For the text-containing cell, return its midpoint in [x, y] coordinate format. 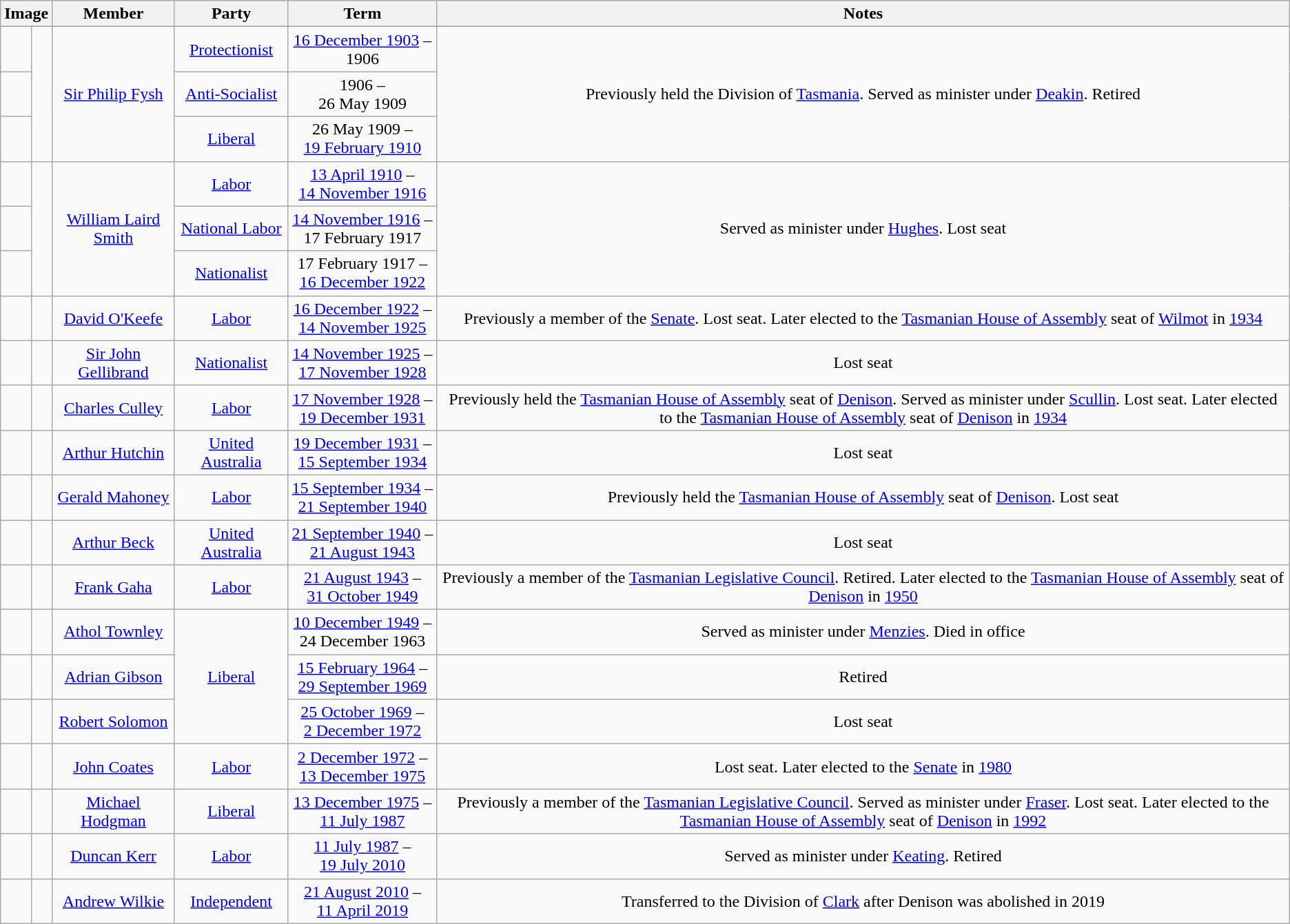
Notes [863, 14]
2 December 1972 –13 December 1975 [362, 766]
Served as minister under Keating. Retired [863, 856]
1906 –26 May 1909 [362, 94]
10 December 1949 –24 December 1963 [362, 633]
Member [113, 14]
21 August 2010 –11 April 2019 [362, 901]
Duncan Kerr [113, 856]
David O'Keefe [113, 318]
11 July 1987 –19 July 2010 [362, 856]
Frank Gaha [113, 587]
13 April 1910 –14 November 1916 [362, 183]
Party [232, 14]
25 October 1969 –2 December 1972 [362, 722]
Previously a member of the Senate. Lost seat. Later elected to the Tasmanian House of Assembly seat of Wilmot in 1934 [863, 318]
Protectionist [232, 50]
Previously a member of the Tasmanian Legislative Council. Retired. Later elected to the Tasmanian House of Assembly seat of Denison in 1950 [863, 587]
Charles Culley [113, 408]
Anti-Socialist [232, 94]
Michael Hodgman [113, 812]
17 November 1928 –19 December 1931 [362, 408]
Adrian Gibson [113, 677]
15 February 1964 –29 September 1969 [362, 677]
21 September 1940 –21 August 1943 [362, 542]
William Laird Smith [113, 229]
Term [362, 14]
Transferred to the Division of Clark after Denison was abolished in 2019 [863, 901]
Served as minister under Menzies. Died in office [863, 633]
Athol Townley [113, 633]
Gerald Mahoney [113, 497]
13 December 1975 –11 July 1987 [362, 812]
14 November 1916 –17 February 1917 [362, 229]
Retired [863, 677]
26 May 1909 –19 February 1910 [362, 139]
Andrew Wilkie [113, 901]
Lost seat. Later elected to the Senate in 1980 [863, 766]
Previously held the Division of Tasmania. Served as minister under Deakin. Retired [863, 94]
Sir Philip Fysh [113, 94]
Arthur Hutchin [113, 452]
16 December 1922 –14 November 1925 [362, 318]
19 December 1931 –15 September 1934 [362, 452]
15 September 1934 –21 September 1940 [362, 497]
Image [26, 14]
14 November 1925 –17 November 1928 [362, 362]
John Coates [113, 766]
17 February 1917 –16 December 1922 [362, 273]
National Labor [232, 229]
16 December 1903 –1906 [362, 50]
Robert Solomon [113, 722]
Independent [232, 901]
Arthur Beck [113, 542]
Previously held the Tasmanian House of Assembly seat of Denison. Lost seat [863, 497]
Served as minister under Hughes. Lost seat [863, 229]
21 August 1943 –31 October 1949 [362, 587]
Sir John Gellibrand [113, 362]
